Output the [X, Y] coordinate of the center of the cell containing the given text.  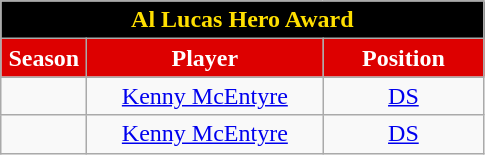
Al Lucas Hero Award [242, 20]
Player [205, 58]
Position [404, 58]
Season [44, 58]
